Detect which cell encompasses the target text, then output its [X, Y] center coordinate. 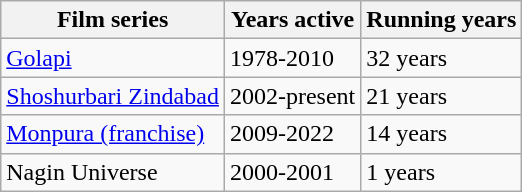
1 years [442, 172]
Nagin Universe [113, 172]
Monpura (franchise) [113, 134]
21 years [442, 96]
32 years [442, 58]
14 years [442, 134]
Shoshurbari Zindabad [113, 96]
1978-2010 [292, 58]
Years active [292, 20]
Running years [442, 20]
2002-present [292, 96]
2000-2001 [292, 172]
Film series [113, 20]
Golapi [113, 58]
2009-2022 [292, 134]
